Find where the given text appears and provide that cell's center as [X, Y] coordinate. 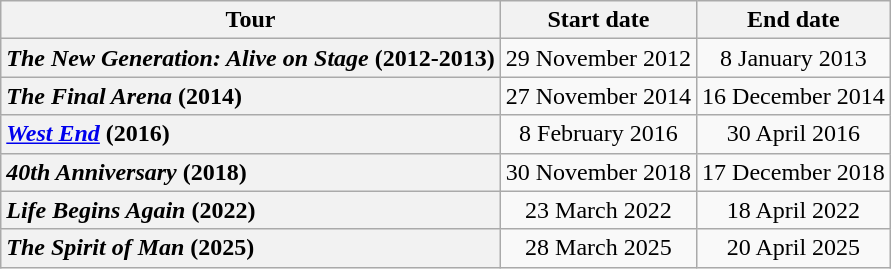
8 January 2013 [794, 58]
16 December 2014 [794, 96]
30 November 2018 [598, 172]
8 February 2016 [598, 134]
40th Anniversary (2018) [250, 172]
20 April 2025 [794, 248]
West End (2016) [250, 134]
28 March 2025 [598, 248]
29 November 2012 [598, 58]
23 March 2022 [598, 210]
Tour [250, 20]
The Final Arena (2014) [250, 96]
Life Begins Again (2022) [250, 210]
The New Generation: Alive on Stage (2012-2013) [250, 58]
End date [794, 20]
17 December 2018 [794, 172]
27 November 2014 [598, 96]
The Spirit of Man (2025) [250, 248]
Start date [598, 20]
30 April 2016 [794, 134]
18 April 2022 [794, 210]
